For the text-containing cell, return its midpoint in [x, y] coordinate format. 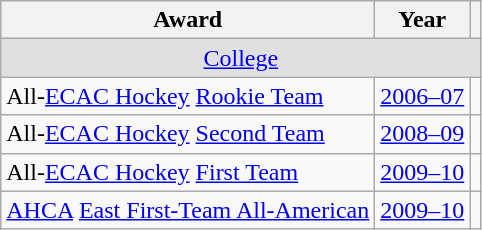
All-ECAC Hockey Rookie Team [188, 96]
All-ECAC Hockey First Team [188, 172]
2006–07 [422, 96]
Award [188, 20]
College [241, 58]
2008–09 [422, 134]
All-ECAC Hockey Second Team [188, 134]
AHCA East First-Team All-American [188, 210]
Year [422, 20]
